For the text-containing cell, return its midpoint in [x, y] coordinate format. 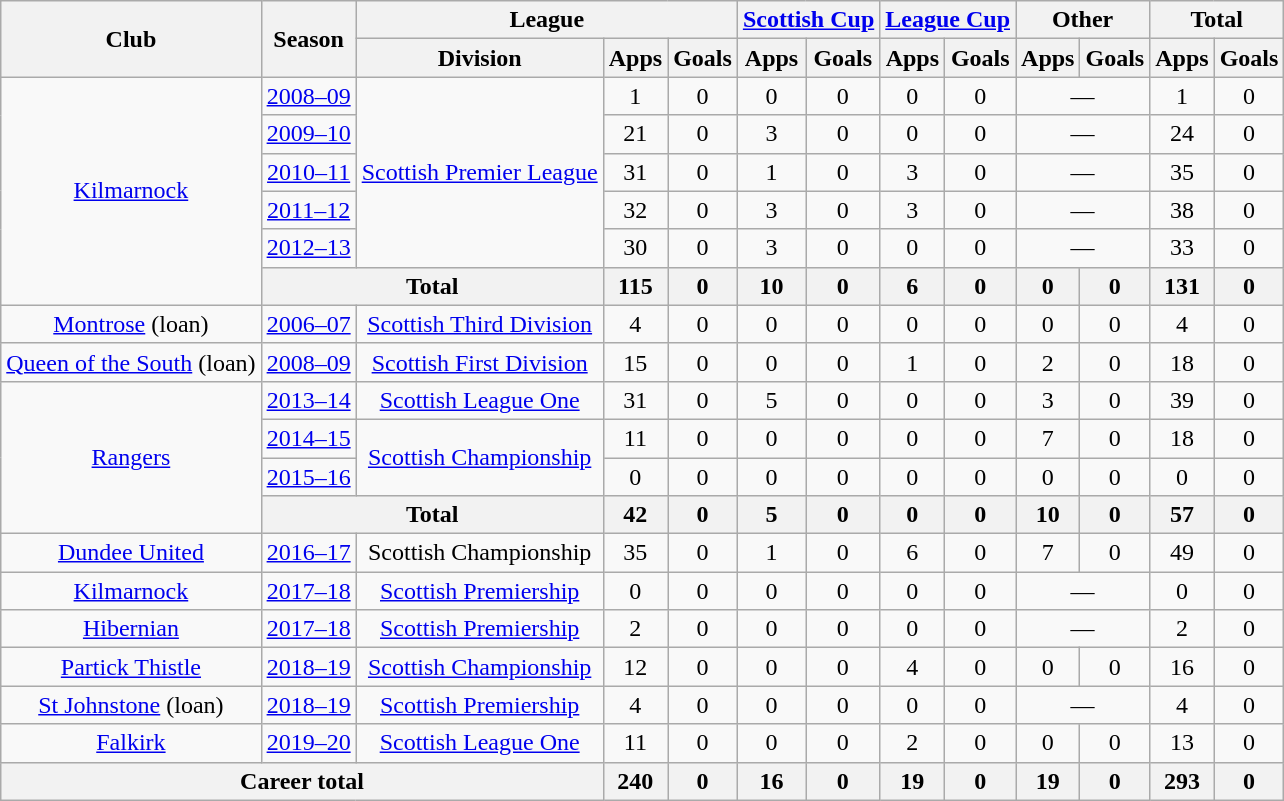
115 [635, 286]
Falkirk [131, 743]
Other [1083, 20]
13 [1182, 743]
12 [635, 667]
Queen of the South (loan) [131, 362]
240 [635, 781]
2006–07 [308, 324]
2014–15 [308, 438]
131 [1182, 286]
Partick Thistle [131, 667]
21 [635, 134]
24 [1182, 134]
49 [1182, 553]
2015–16 [308, 477]
Dundee United [131, 553]
57 [1182, 515]
2013–14 [308, 400]
2012–13 [308, 248]
Rangers [131, 457]
42 [635, 515]
Season [308, 39]
32 [635, 210]
2019–20 [308, 743]
293 [1182, 781]
30 [635, 248]
Scottish Cup [808, 20]
33 [1182, 248]
Scottish Third Division [480, 324]
2009–10 [308, 134]
League Cup [948, 20]
League [546, 20]
Club [131, 39]
39 [1182, 400]
2010–11 [308, 172]
Career total [302, 781]
15 [635, 362]
2016–17 [308, 553]
Scottish Premier League [480, 172]
38 [1182, 210]
Scottish First Division [480, 362]
2011–12 [308, 210]
St Johnstone (loan) [131, 705]
Division [480, 58]
Montrose (loan) [131, 324]
Hibernian [131, 629]
